Identify which cell holds the provided text, then report its (X, Y) central coordinate. 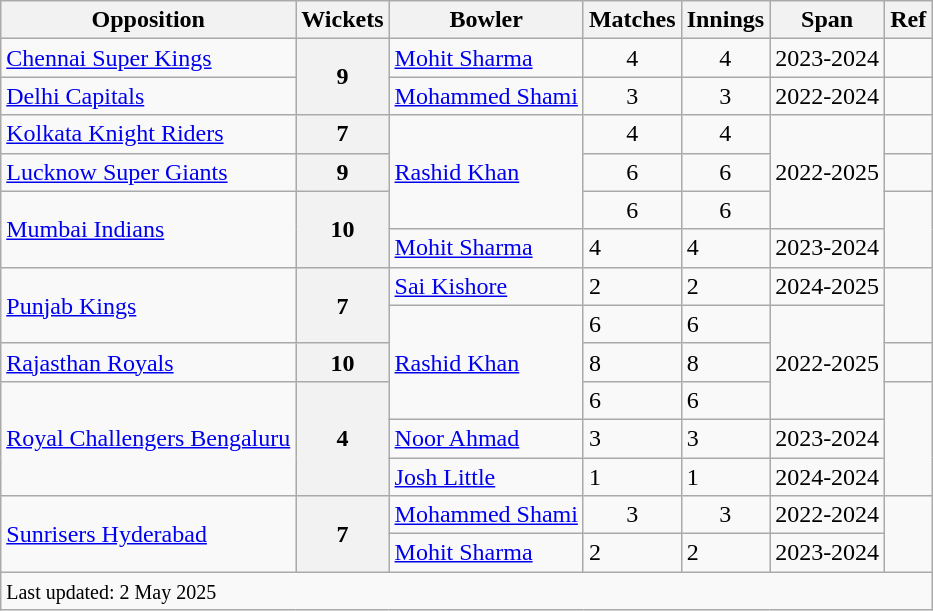
Punjab Kings (148, 305)
Bowler (486, 20)
Rajasthan Royals (148, 362)
Kolkata Knight Riders (148, 134)
Sunrisers Hyderabad (148, 534)
Matches (632, 20)
Josh Little (486, 477)
2024-2025 (828, 286)
Lucknow Super Giants (148, 172)
Sai Kishore (486, 286)
Last updated: 2 May 2025 (466, 591)
Wickets (342, 20)
Chennai Super Kings (148, 58)
Delhi Capitals (148, 96)
Noor Ahmad (486, 438)
Royal Challengers Bengaluru (148, 438)
Mumbai Indians (148, 229)
Ref (908, 20)
Opposition (148, 20)
2024-2024 (828, 477)
Innings (725, 20)
Span (828, 20)
